Pinpoint the cell where the given text exists, returning its [X, Y] midpoint coordinate. 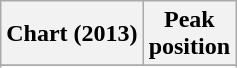
Chart (2013) [72, 34]
Peakposition [189, 34]
